Find where the given text appears and provide that cell's center as [x, y] coordinate. 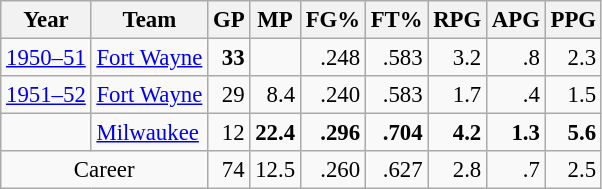
Career [104, 170]
Milwaukee [150, 133]
RPG [458, 20]
.8 [516, 58]
GP [229, 20]
.7 [516, 170]
Year [46, 20]
1950–51 [46, 58]
2.8 [458, 170]
4.2 [458, 133]
1.5 [573, 95]
.627 [396, 170]
FG% [332, 20]
12.5 [275, 170]
5.6 [573, 133]
2.5 [573, 170]
8.4 [275, 95]
PPG [573, 20]
Team [150, 20]
APG [516, 20]
MP [275, 20]
.4 [516, 95]
.248 [332, 58]
22.4 [275, 133]
.260 [332, 170]
3.2 [458, 58]
33 [229, 58]
12 [229, 133]
.704 [396, 133]
.240 [332, 95]
2.3 [573, 58]
1951–52 [46, 95]
74 [229, 170]
FT% [396, 20]
1.7 [458, 95]
1.3 [516, 133]
29 [229, 95]
.296 [332, 133]
